Locate the cell with the specified text and output its (x, y) center coordinate. 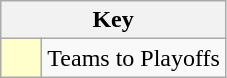
Teams to Playoffs (134, 58)
Key (114, 20)
